Detect which cell encompasses the target text, then output its [x, y] center coordinate. 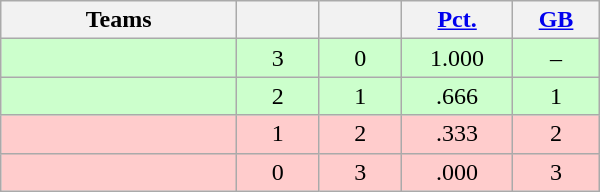
GB [556, 20]
.000 [456, 172]
– [556, 58]
Pct. [456, 20]
1.000 [456, 58]
.333 [456, 134]
.666 [456, 96]
Teams [119, 20]
